Identify which cell holds the provided text, then report its (X, Y) central coordinate. 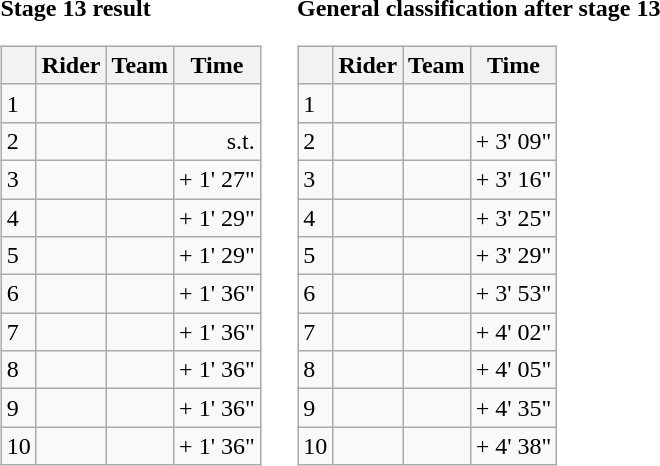
+ 3' 53" (514, 294)
+ 4' 05" (514, 370)
+ 4' 02" (514, 332)
+ 1' 27" (218, 179)
+ 3' 16" (514, 179)
+ 3' 09" (514, 141)
+ 3' 29" (514, 256)
+ 3' 25" (514, 217)
s.t. (218, 141)
+ 4' 35" (514, 408)
+ 4' 38" (514, 446)
